Find where the given text appears and provide that cell's center as [x, y] coordinate. 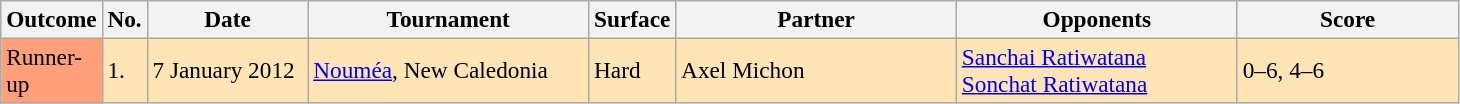
Date [228, 19]
1. [124, 70]
Runner-up [52, 70]
7 January 2012 [228, 70]
Hard [632, 70]
Outcome [52, 19]
Tournament [448, 19]
No. [124, 19]
Nouméa, New Caledonia [448, 70]
Axel Michon [816, 70]
Sanchai Ratiwatana Sonchat Ratiwatana [1096, 70]
Partner [816, 19]
Opponents [1096, 19]
Surface [632, 19]
Score [1348, 19]
0–6, 4–6 [1348, 70]
